Pinpoint the cell where the given text exists, returning its [X, Y] midpoint coordinate. 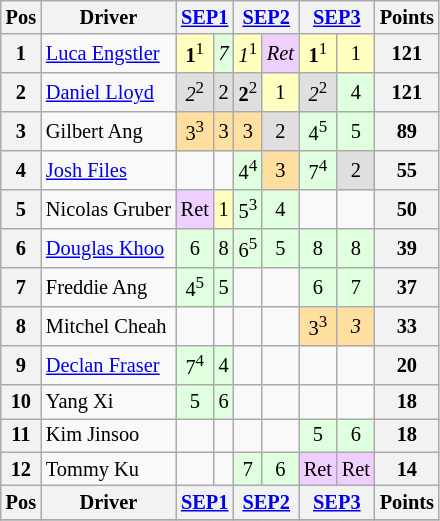
9 [21, 366]
Gilbert Ang [108, 132]
Luca Engstler [108, 54]
89 [407, 132]
Kim Jinsoo [108, 435]
39 [407, 248]
Declan Fraser [108, 366]
Douglas Khoo [108, 248]
Mitchel Cheah [108, 326]
Nicolas Gruber [108, 210]
Daniel Lloyd [108, 92]
65 [248, 248]
Freddie Ang [108, 288]
50 [407, 210]
37 [407, 288]
Josh Files [108, 170]
Yang Xi [108, 402]
53 [248, 210]
55 [407, 170]
10 [21, 402]
20 [407, 366]
44 [248, 170]
Tommy Ku [108, 469]
12 [21, 469]
14 [407, 469]
